For the text-containing cell, return its midpoint in (x, y) coordinate format. 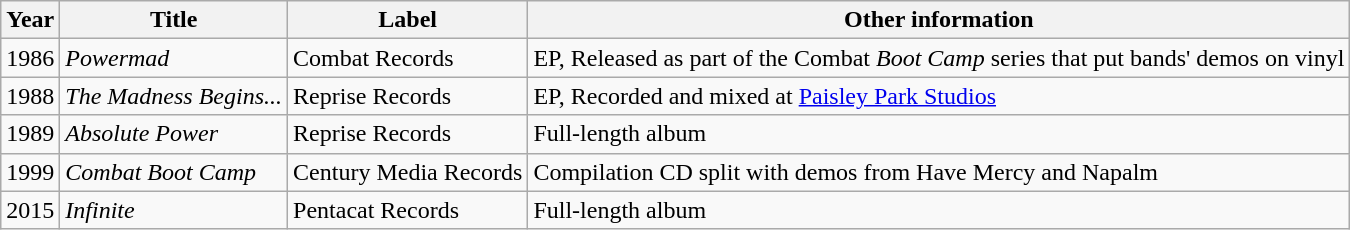
Absolute Power (174, 134)
Combat Records (408, 58)
1986 (30, 58)
Powermad (174, 58)
Century Media Records (408, 172)
The Madness Begins... (174, 96)
EP, Released as part of the Combat Boot Camp series that put bands' demos on vinyl (939, 58)
Pentacat Records (408, 210)
1988 (30, 96)
1999 (30, 172)
EP, Recorded and mixed at Paisley Park Studios (939, 96)
Label (408, 20)
1989 (30, 134)
2015 (30, 210)
Year (30, 20)
Other information (939, 20)
Compilation CD split with demos from Have Mercy and Napalm (939, 172)
Infinite (174, 210)
Title (174, 20)
Combat Boot Camp (174, 172)
